Search for the cell housing the specified text and yield its (x, y) center coordinate. 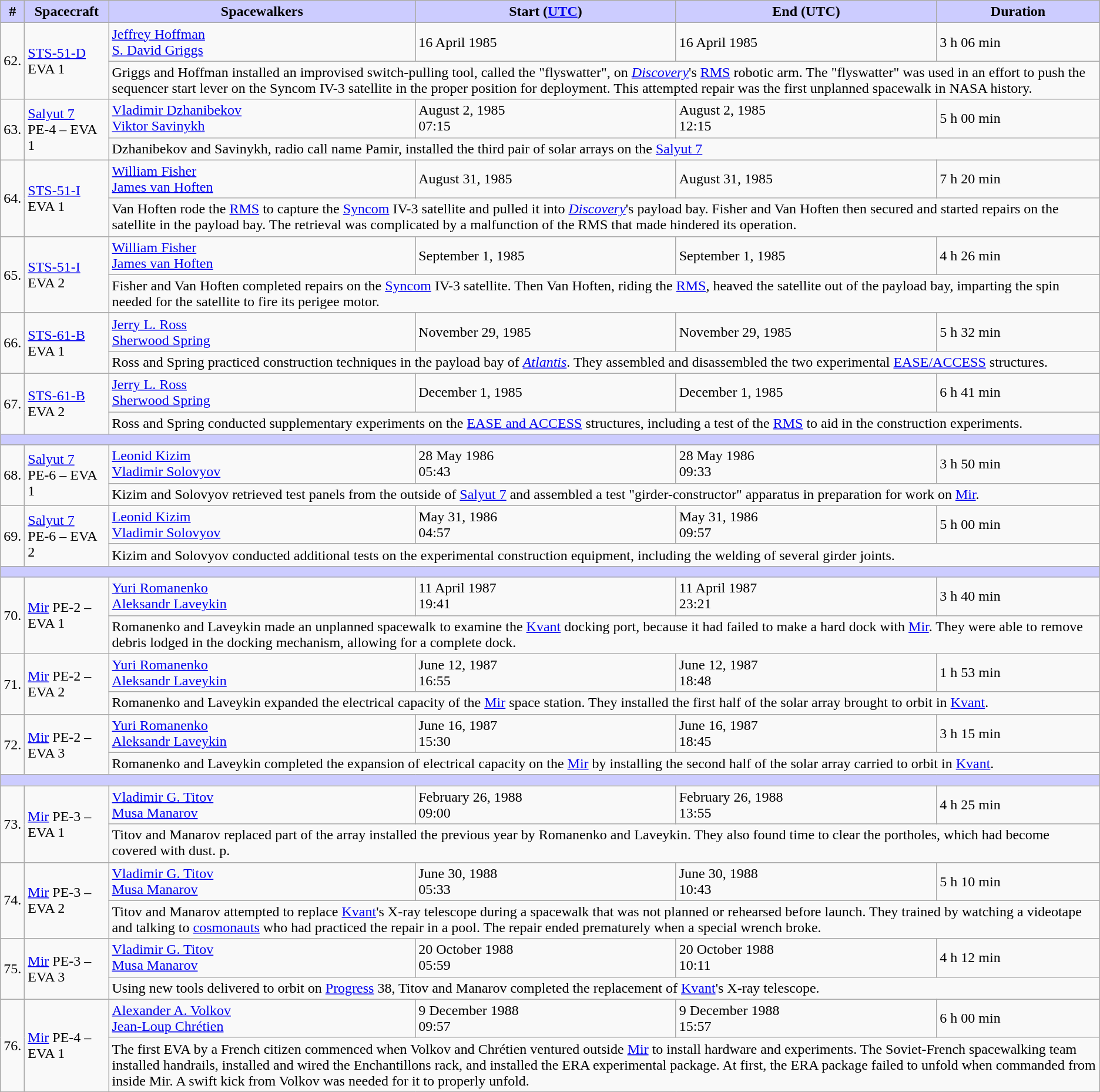
February 26, 198809:00 (546, 805)
4 h 26 min (1018, 255)
STS-61-BEVA 2 (67, 403)
11 April 198723:21 (806, 596)
75. (13, 969)
5 h 10 min (1018, 882)
Using new tools delivered to orbit on Progress 38, Titov and Manarov completed the replacement of Kvant's X-ray telescope. (604, 988)
65. (13, 274)
28 May 198609:33 (806, 464)
June 12, 198718:48 (806, 672)
66. (13, 343)
3 h 15 min (1018, 733)
64. (13, 198)
68. (13, 475)
June 30, 198810:43 (806, 882)
9 December 198809:57 (546, 1018)
Mir PE-2 – EVA 2 (67, 684)
74. (13, 900)
Start (UTC) (546, 12)
1 h 53 min (1018, 672)
Mir PE-4 – EVA 1 (67, 1045)
Salyut 7PE-6 – EVA 2 (67, 536)
4 h 25 min (1018, 805)
June 30, 198805:33 (546, 882)
20 October 198810:11 (806, 958)
3 h 06 min (1018, 42)
5 h 32 min (1018, 331)
STS-61-BEVA 1 (67, 343)
73. (13, 824)
Spacewalkers (262, 12)
August 2, 198507:15 (546, 119)
May 31, 198609:57 (806, 524)
Dzhanibekov and Savinykh, radio call name Pamir, installed the third pair of solar arrays on the Salyut 7 (604, 149)
# (13, 12)
Mir PE-2 – EVA 3 (67, 744)
End (UTC) (806, 12)
Jeffrey Hoffman S. David Griggs (262, 42)
Spacecraft (67, 12)
6 h 41 min (1018, 393)
February 26, 198813:55 (806, 805)
Alexander A. Volkov Jean-Loup Chrétien (262, 1018)
Vladimir Dzhanibekov Viktor Savinykh (262, 119)
3 h 40 min (1018, 596)
May 31, 198604:57 (546, 524)
20 October 198805:59 (546, 958)
28 May 198605:43 (546, 464)
9 December 198815:57 (806, 1018)
June 16, 198718:45 (806, 733)
67. (13, 403)
Salyut 7PE-6 – EVA 1 (67, 475)
Mir PE-3 – EVA 1 (67, 824)
70. (13, 615)
Mir PE-2 – EVA 1 (67, 615)
3 h 50 min (1018, 464)
STS-51-IEVA 2 (67, 274)
Mir PE-3 – EVA 3 (67, 969)
62. (13, 61)
72. (13, 744)
71. (13, 684)
STS-51-IEVA 1 (67, 198)
76. (13, 1045)
7 h 20 min (1018, 179)
Mir PE-3 – EVA 2 (67, 900)
STS-51-DEVA 1 (67, 61)
11 April 198719:41 (546, 596)
June 16, 198715:30 (546, 733)
69. (13, 536)
June 12, 198716:55 (546, 672)
August 2, 198512:15 (806, 119)
Salyut 7PE-4 – EVA 1 (67, 129)
4 h 12 min (1018, 958)
Kizim and Solovyov conducted additional tests on the experimental construction equipment, including the welding of several girder joints. (604, 555)
Duration (1018, 12)
63. (13, 129)
6 h 00 min (1018, 1018)
